Find where the given text appears and provide that cell's center as (x, y) coordinate. 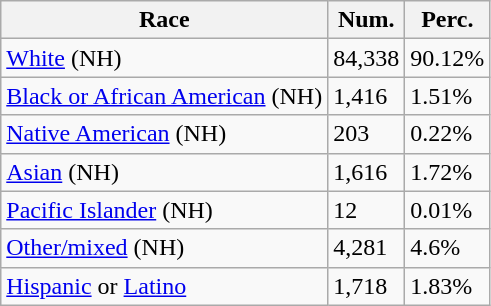
1.83% (448, 286)
4.6% (448, 248)
White (NH) (164, 58)
1,416 (366, 96)
Pacific Islander (NH) (164, 210)
Num. (366, 20)
4,281 (366, 248)
Black or African American (NH) (164, 96)
84,338 (366, 58)
Asian (NH) (164, 172)
0.01% (448, 210)
1,718 (366, 286)
1.72% (448, 172)
Hispanic or Latino (164, 286)
90.12% (448, 58)
0.22% (448, 134)
12 (366, 210)
Race (164, 20)
1.51% (448, 96)
1,616 (366, 172)
203 (366, 134)
Perc. (448, 20)
Native American (NH) (164, 134)
Other/mixed (NH) (164, 248)
